Provide the (x, y) coordinate of the cell's center where the given text is located.  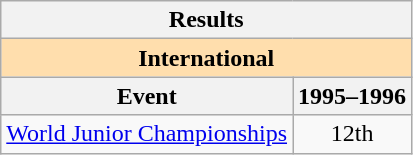
Event (147, 96)
12th (352, 134)
Results (206, 20)
World Junior Championships (147, 134)
1995–1996 (352, 96)
International (206, 58)
